Return the (X, Y) coordinate for the center point of the cell that contains the specified text.  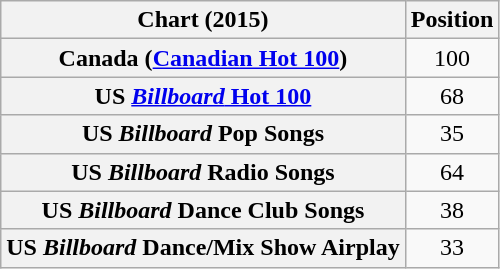
35 (452, 134)
US Billboard Dance/Mix Show Airplay (203, 248)
38 (452, 210)
100 (452, 58)
33 (452, 248)
Canada (Canadian Hot 100) (203, 58)
Position (452, 20)
US Billboard Pop Songs (203, 134)
US Billboard Hot 100 (203, 96)
Chart (2015) (203, 20)
US Billboard Dance Club Songs (203, 210)
US Billboard Radio Songs (203, 172)
68 (452, 96)
64 (452, 172)
